Pinpoint the cell where the given text exists, returning its (X, Y) midpoint coordinate. 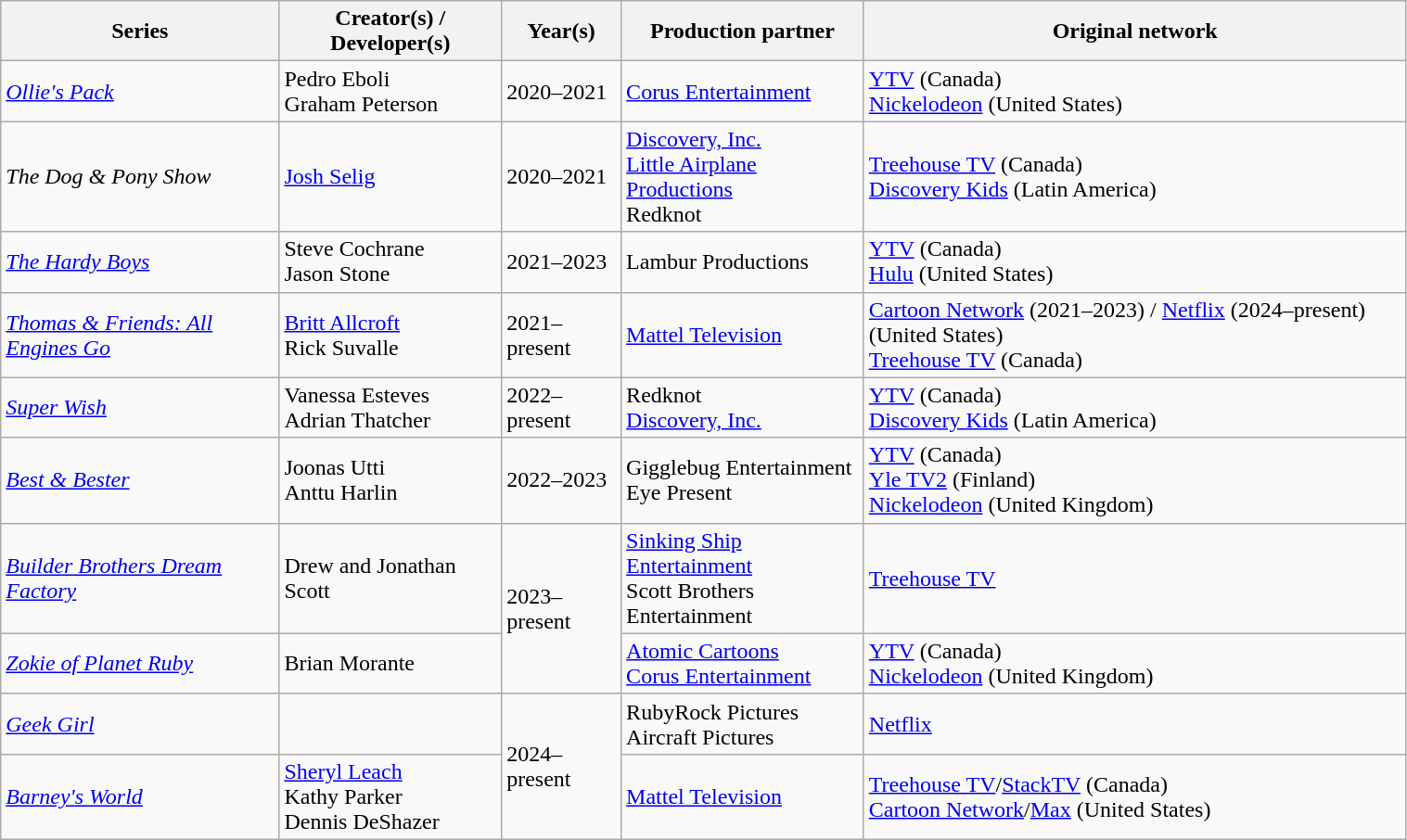
2021–2023 (562, 261)
Atomic CartoonsCorus Entertainment (743, 664)
YTV (Canada)Discovery Kids (Latin America) (1135, 408)
YTV (Canada)Nickelodeon (United States) (1135, 91)
Best & Bester (140, 480)
Netflix (1135, 723)
Vanessa EstevesAdrian Thatcher (390, 408)
Brian Morante (390, 664)
2022–present (562, 408)
Production partner (743, 32)
Josh Selig (390, 176)
Geek Girl (140, 723)
Treehouse TV/StackTV (Canada)Cartoon Network/Max (United States) (1135, 796)
Treehouse TV (Canada)Discovery Kids (Latin America) (1135, 176)
Treehouse TV (1135, 579)
Lambur Productions (743, 261)
Creator(s) / Developer(s) (390, 32)
Joonas UttiAnttu Harlin (390, 480)
Steve CochraneJason Stone (390, 261)
RubyRock PicturesAircraft Pictures (743, 723)
YTV (Canada)Nickelodeon (United Kingdom) (1135, 664)
Super Wish (140, 408)
Builder Brothers Dream Factory (140, 579)
Sheryl LeachKathy ParkerDennis DeShazer (390, 796)
Barney's World (140, 796)
The Dog & Pony Show (140, 176)
Discovery, Inc.Little Airplane ProductionsRedknot (743, 176)
Drew and Jonathan Scott (390, 579)
Pedro EboliGraham Peterson (390, 91)
Britt AllcroftRick Suvalle (390, 335)
2021–present (562, 335)
Ollie's Pack (140, 91)
Series (140, 32)
2023–present (562, 608)
The Hardy Boys (140, 261)
2022–2023 (562, 480)
Cartoon Network (2021–2023) / Netflix (2024–present) (United States)Treehouse TV (Canada) (1135, 335)
Gigglebug EntertainmentEye Present (743, 480)
Corus Entertainment (743, 91)
Thomas & Friends: All Engines Go (140, 335)
Original network (1135, 32)
Sinking Ship Entertainment Scott Brothers Entertainment (743, 579)
2024–present (562, 766)
YTV (Canada)Hulu (United States) (1135, 261)
Year(s) (562, 32)
Zokie of Planet Ruby (140, 664)
RedknotDiscovery, Inc. (743, 408)
YTV (Canada)Yle TV2 (Finland)Nickelodeon (United Kingdom) (1135, 480)
